From the cell containing the given text, extract its center point as (X, Y) coordinate. 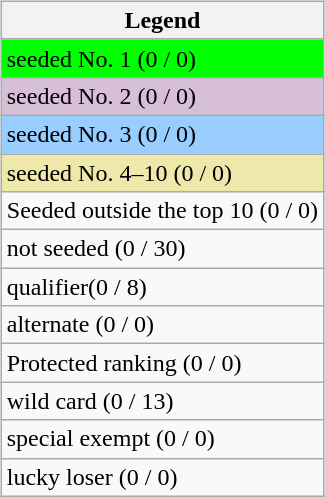
seeded No. 2 (0 / 0) (162, 96)
wild card (0 / 13) (162, 401)
Legend (162, 20)
not seeded (0 / 30) (162, 249)
special exempt (0 / 0) (162, 439)
seeded No. 1 (0 / 0) (162, 58)
qualifier(0 / 8) (162, 287)
lucky loser (0 / 0) (162, 477)
alternate (0 / 0) (162, 325)
seeded No. 3 (0 / 0) (162, 134)
Seeded outside the top 10 (0 / 0) (162, 211)
seeded No. 4–10 (0 / 0) (162, 173)
Protected ranking (0 / 0) (162, 363)
